Provide the (X, Y) coordinate of the cell's center where the given text is located.  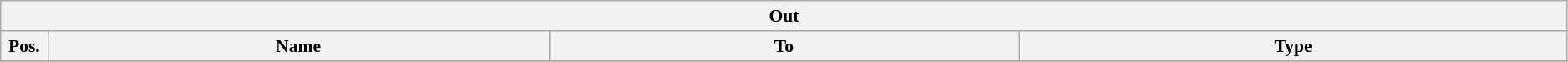
Name (298, 46)
Out (784, 16)
Pos. (24, 46)
To (784, 46)
Type (1293, 46)
